Scan for the cell matching the given text and deliver its (X, Y) coordinate at center. 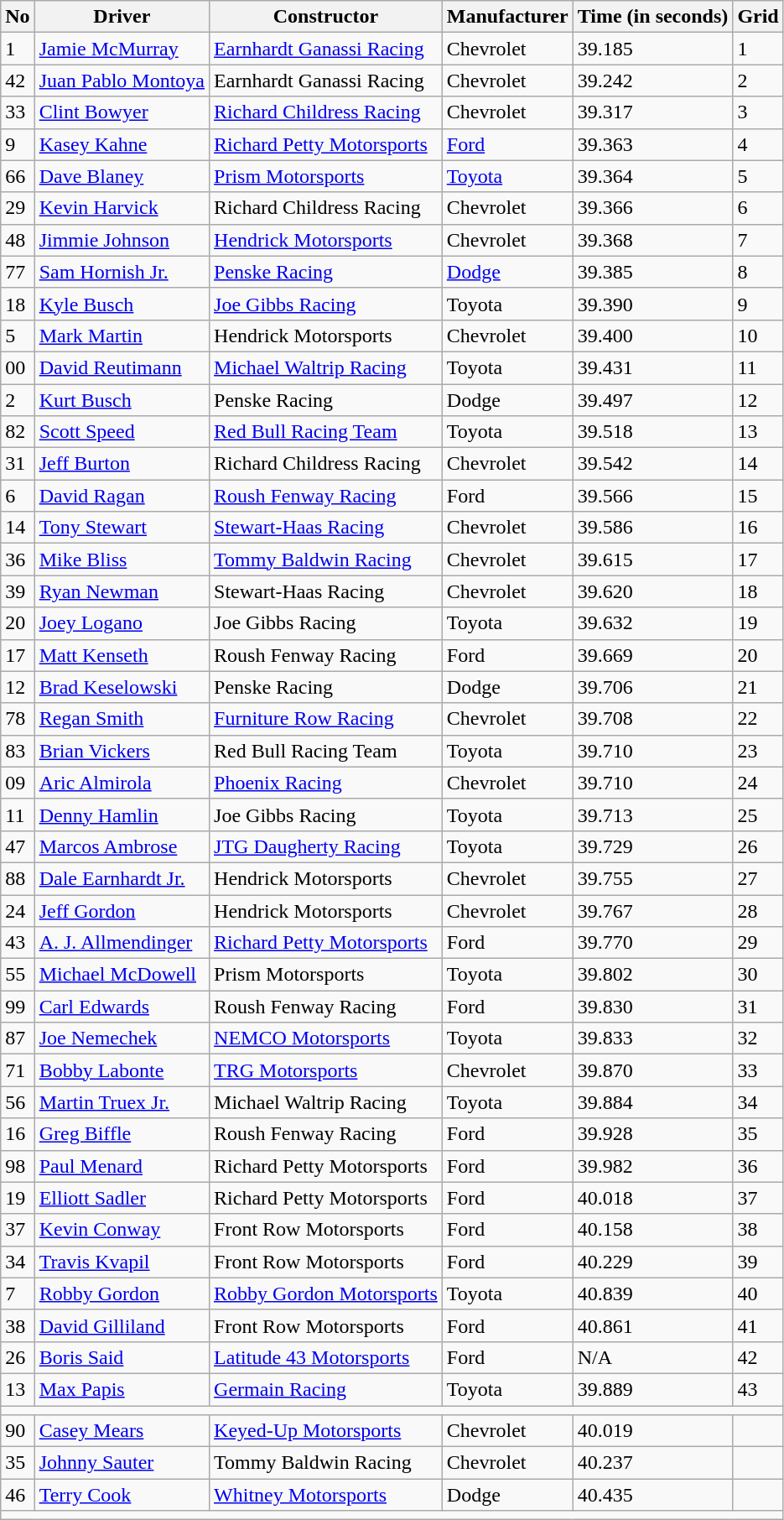
39.497 (652, 400)
39.615 (652, 560)
Casey Mears (122, 1431)
Phoenix Racing (326, 783)
Travis Kvapil (122, 1262)
83 (18, 751)
09 (18, 783)
Whitney Motorsports (326, 1495)
98 (18, 1166)
40.018 (652, 1198)
Tony Stewart (122, 528)
78 (18, 719)
39.368 (652, 240)
Jeff Gordon (122, 910)
39.713 (652, 815)
15 (758, 496)
Ryan Newman (122, 591)
Time (in seconds) (652, 17)
39.884 (652, 1102)
Elliott Sadler (122, 1198)
Juan Pablo Montoya (122, 81)
Jamie McMurray (122, 49)
Manufacturer (507, 17)
00 (18, 367)
25 (758, 815)
Johnny Sauter (122, 1463)
39.185 (652, 49)
David Gilliland (122, 1325)
Kyle Busch (122, 304)
28 (758, 910)
Sam Hornish Jr. (122, 272)
Constructor (326, 17)
40 (758, 1294)
39.431 (652, 367)
39.586 (652, 528)
Dave Blaney (122, 176)
40.158 (652, 1230)
71 (18, 1070)
Regan Smith (122, 719)
90 (18, 1431)
David Ragan (122, 496)
39.708 (652, 719)
Driver (122, 17)
JTG Daugherty Racing (326, 846)
David Reutimann (122, 367)
Keyed-Up Motorsports (326, 1431)
NEMCO Motorsports (326, 1038)
39.755 (652, 878)
Furniture Row Racing (326, 719)
40.237 (652, 1463)
39.889 (652, 1389)
39.566 (652, 496)
Bobby Labonte (122, 1070)
39.870 (652, 1070)
88 (18, 878)
Aric Almirola (122, 783)
39.518 (652, 432)
22 (758, 719)
77 (18, 272)
39.767 (652, 910)
39.385 (652, 272)
39.620 (652, 591)
Jeff Burton (122, 464)
40.019 (652, 1431)
39.706 (652, 687)
39.363 (652, 144)
Carl Edwards (122, 1007)
Brad Keselowski (122, 687)
Robby Gordon Motorsports (326, 1294)
10 (758, 336)
TRG Motorsports (326, 1070)
56 (18, 1102)
55 (18, 975)
N/A (652, 1357)
Clint Bowyer (122, 112)
Greg Biffle (122, 1134)
46 (18, 1495)
Terry Cook (122, 1495)
Robby Gordon (122, 1294)
Denny Hamlin (122, 815)
Max Papis (122, 1389)
Marcos Ambrose (122, 846)
27 (758, 878)
39.542 (652, 464)
4 (758, 144)
39.729 (652, 846)
39.982 (652, 1166)
Kurt Busch (122, 400)
Brian Vickers (122, 751)
39.802 (652, 975)
Kasey Kahne (122, 144)
Michael McDowell (122, 975)
Matt Kenseth (122, 655)
39.770 (652, 943)
21 (758, 687)
39.833 (652, 1038)
No (18, 17)
47 (18, 846)
40.861 (652, 1325)
39.928 (652, 1134)
A. J. Allmendinger (122, 943)
Paul Menard (122, 1166)
Scott Speed (122, 432)
39.632 (652, 623)
39.830 (652, 1007)
87 (18, 1038)
Grid (758, 17)
Germain Racing (326, 1389)
39.242 (652, 81)
30 (758, 975)
Latitude 43 Motorsports (326, 1357)
Joey Logano (122, 623)
Jimmie Johnson (122, 240)
39.400 (652, 336)
3 (758, 112)
Kevin Conway (122, 1230)
8 (758, 272)
39.390 (652, 304)
Mark Martin (122, 336)
39.366 (652, 208)
39.364 (652, 176)
Mike Bliss (122, 560)
39.669 (652, 655)
40.229 (652, 1262)
48 (18, 240)
Dale Earnhardt Jr. (122, 878)
99 (18, 1007)
Boris Said (122, 1357)
66 (18, 176)
23 (758, 751)
Kevin Harvick (122, 208)
40.435 (652, 1495)
Joe Nemechek (122, 1038)
39.317 (652, 112)
32 (758, 1038)
Martin Truex Jr. (122, 1102)
40.839 (652, 1294)
82 (18, 432)
41 (758, 1325)
